Capture the cell that displays the provided text and extract its (x, y) central coordinate. 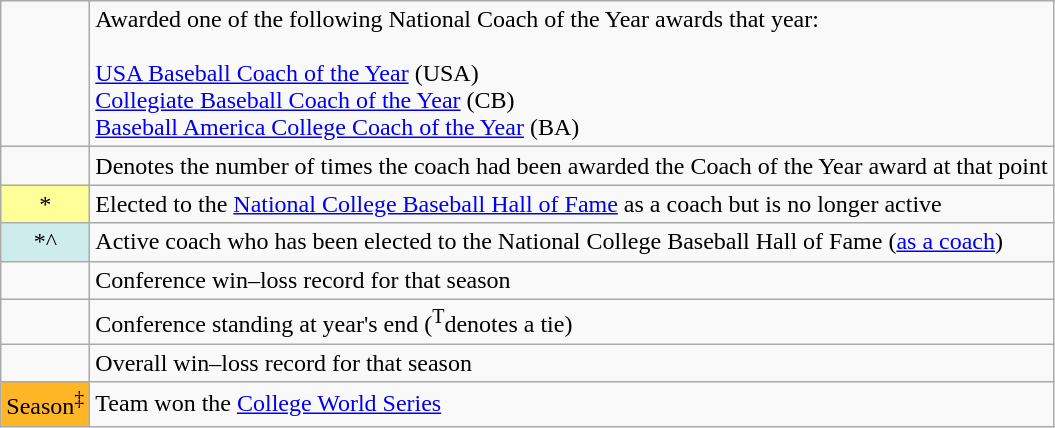
* (46, 204)
Team won the College World Series (572, 404)
Active coach who has been elected to the National College Baseball Hall of Fame (as a coach) (572, 242)
Conference standing at year's end (Tdenotes a tie) (572, 322)
Conference win–loss record for that season (572, 280)
Elected to the National College Baseball Hall of Fame as a coach but is no longer active (572, 204)
Season‡ (46, 404)
Denotes the number of times the coach had been awarded the Coach of the Year award at that point (572, 166)
Overall win–loss record for that season (572, 363)
*^ (46, 242)
